Output the [X, Y] coordinate of the center of the cell containing the given text.  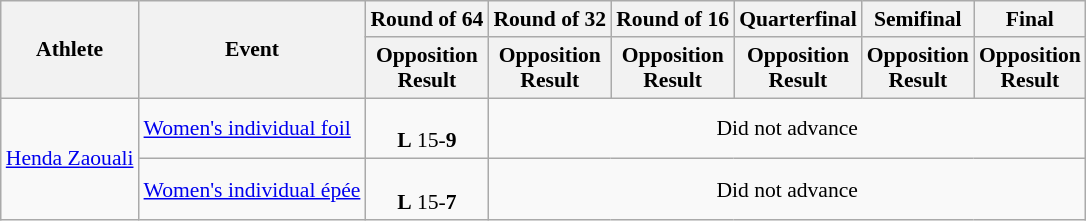
Women's individual épée [252, 190]
Women's individual foil [252, 128]
Quarterfinal [798, 19]
L 15-7 [426, 190]
Henda Zaouali [70, 159]
Event [252, 50]
Round of 32 [550, 19]
Athlete [70, 50]
Round of 64 [426, 19]
L 15-9 [426, 128]
Final [1030, 19]
Semifinal [918, 19]
Round of 16 [672, 19]
